From the cell containing the given text, extract its center point as (X, Y) coordinate. 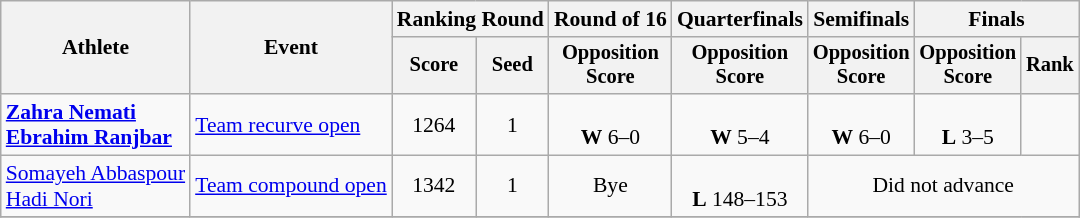
Event (291, 48)
Bye (610, 186)
Score (434, 66)
Round of 16 (610, 19)
Team compound open (291, 186)
1342 (434, 186)
1264 (434, 124)
Rank (1050, 66)
Ranking Round (470, 19)
L 148–153 (740, 186)
Quarterfinals (740, 19)
Zahra NematiEbrahim Ranjbar (96, 124)
Somayeh AbbaspourHadi Nori (96, 186)
W 5–4 (740, 124)
L 3–5 (968, 124)
Seed (512, 66)
Athlete (96, 48)
Semifinals (862, 19)
Team recurve open (291, 124)
Finals (996, 19)
Did not advance (944, 186)
